Extract the (X, Y) coordinate from the center of the cell holding the provided text.  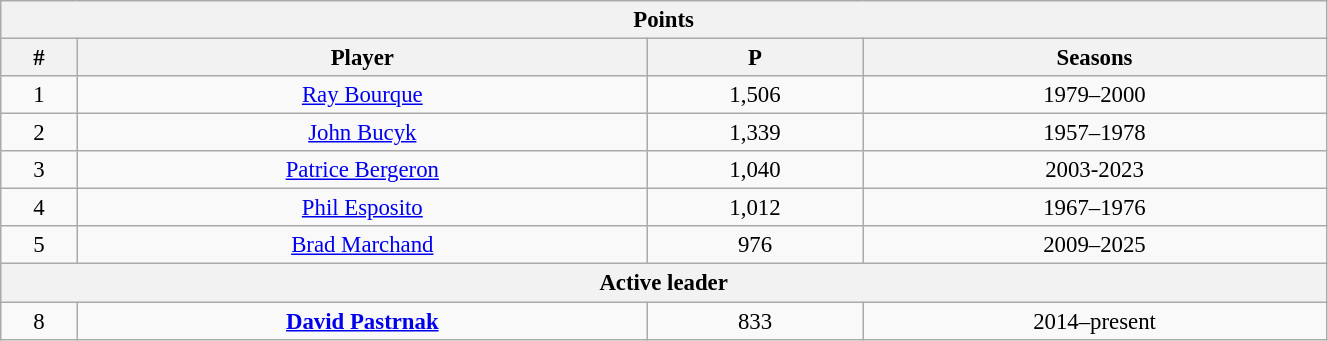
Active leader (664, 283)
Seasons (1095, 58)
2 (39, 133)
2009–2025 (1095, 245)
1,040 (754, 170)
Points (664, 20)
1,339 (754, 133)
Ray Bourque (362, 95)
Player (362, 58)
3 (39, 170)
4 (39, 208)
Brad Marchand (362, 245)
976 (754, 245)
Phil Esposito (362, 208)
1,012 (754, 208)
1957–1978 (1095, 133)
833 (754, 321)
1979–2000 (1095, 95)
David Pastrnak (362, 321)
8 (39, 321)
2014–present (1095, 321)
1 (39, 95)
# (39, 58)
Patrice Bergeron (362, 170)
John Bucyk (362, 133)
1,506 (754, 95)
5 (39, 245)
P (754, 58)
1967–1976 (1095, 208)
2003-2023 (1095, 170)
